From the cell containing the given text, extract its center point as (X, Y) coordinate. 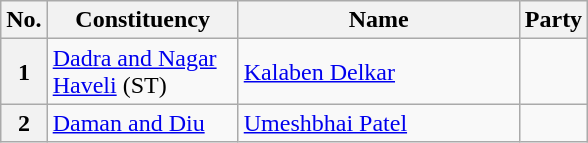
Name (378, 20)
Constituency (142, 20)
Umeshbhai Patel (378, 123)
Kalaben Delkar (378, 72)
Dadra and Nagar Haveli (ST) (142, 72)
No. (24, 20)
1 (24, 72)
Party (553, 20)
Daman and Diu (142, 123)
2 (24, 123)
